Return the [x, y] coordinate for the center point of the cell that contains the specified text.  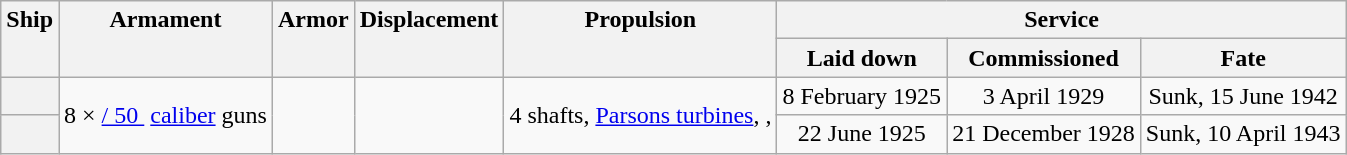
Armor [313, 39]
4 shafts, Parsons turbines, , [640, 115]
22 June 1925 [862, 134]
Commissioned [1044, 58]
Propulsion [640, 39]
3 April 1929 [1044, 96]
Sunk, 15 June 1942 [1243, 96]
Sunk, 10 April 1943 [1243, 134]
Laid down [862, 58]
Ship [30, 39]
Fate [1243, 58]
8 February 1925 [862, 96]
Displacement [429, 39]
21 December 1928 [1044, 134]
Armament [166, 39]
Service [1062, 20]
8 × / 50 caliber guns [166, 115]
